Search for the cell housing the specified text and yield its [x, y] center coordinate. 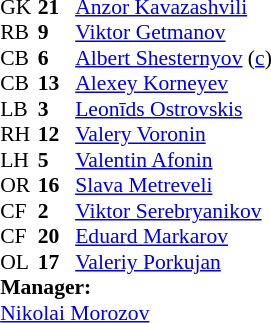
OR [19, 185]
12 [57, 135]
13 [57, 83]
17 [57, 262]
20 [57, 237]
RH [19, 135]
16 [57, 185]
LB [19, 109]
2 [57, 211]
RB [19, 33]
OL [19, 262]
9 [57, 33]
5 [57, 160]
6 [57, 58]
LH [19, 160]
3 [57, 109]
